Find where the given text appears and provide that cell's center as [X, Y] coordinate. 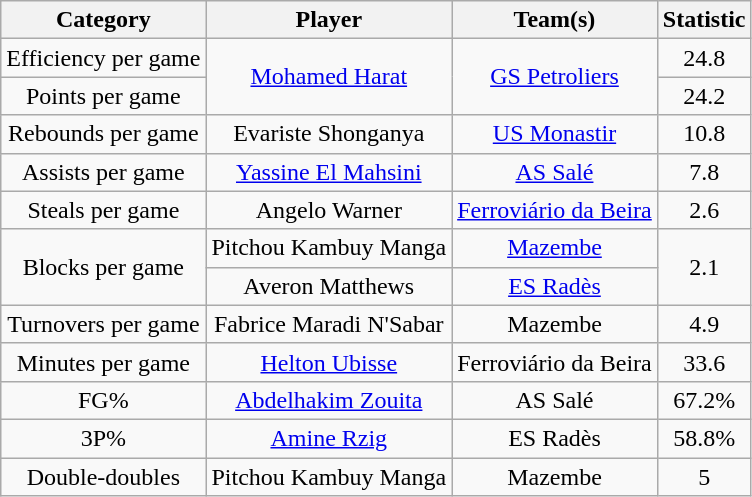
Statistic [704, 20]
Yassine El Mahsini [329, 172]
Helton Ubisse [329, 362]
Abdelhakim Zouita [329, 400]
Rebounds per game [104, 134]
Efficiency per game [104, 58]
5 [704, 477]
4.9 [704, 324]
Double-doubles [104, 477]
Minutes per game [104, 362]
Player [329, 20]
2.1 [704, 267]
Assists per game [104, 172]
FG% [104, 400]
58.8% [704, 438]
GS Petroliers [555, 77]
24.8 [704, 58]
10.8 [704, 134]
Turnovers per game [104, 324]
Team(s) [555, 20]
Points per game [104, 96]
3P% [104, 438]
Amine Rzig [329, 438]
2.6 [704, 210]
7.8 [704, 172]
Category [104, 20]
Steals per game [104, 210]
Blocks per game [104, 267]
US Monastir [555, 134]
Evariste Shonganya [329, 134]
24.2 [704, 96]
67.2% [704, 400]
Mohamed Harat [329, 77]
Fabrice Maradi N'Sabar [329, 324]
33.6 [704, 362]
Averon Matthews [329, 286]
Angelo Warner [329, 210]
